Locate the cell with the specified text and output its [x, y] center coordinate. 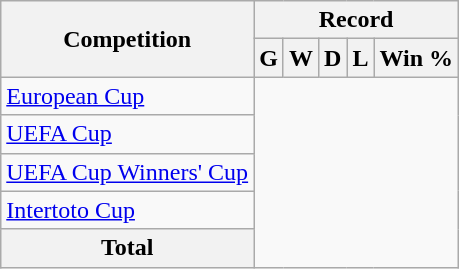
Record [356, 20]
Intertoto Cup [128, 210]
Total [128, 248]
G [269, 58]
European Cup [128, 96]
UEFA Cup [128, 134]
UEFA Cup Winners' Cup [128, 172]
Win % [416, 58]
W [300, 58]
D [332, 58]
Competition [128, 39]
L [360, 58]
